Search for the cell housing the specified text and yield its (X, Y) center coordinate. 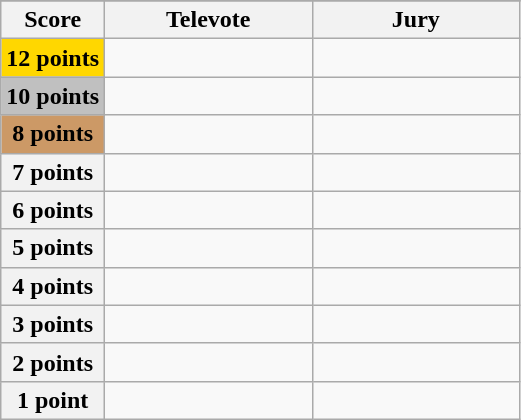
Televote (209, 20)
7 points (53, 172)
Jury (416, 20)
3 points (53, 324)
10 points (53, 96)
1 point (53, 400)
6 points (53, 210)
Score (53, 20)
4 points (53, 286)
5 points (53, 248)
2 points (53, 362)
12 points (53, 58)
8 points (53, 134)
